From the cell containing the given text, extract its center point as [x, y] coordinate. 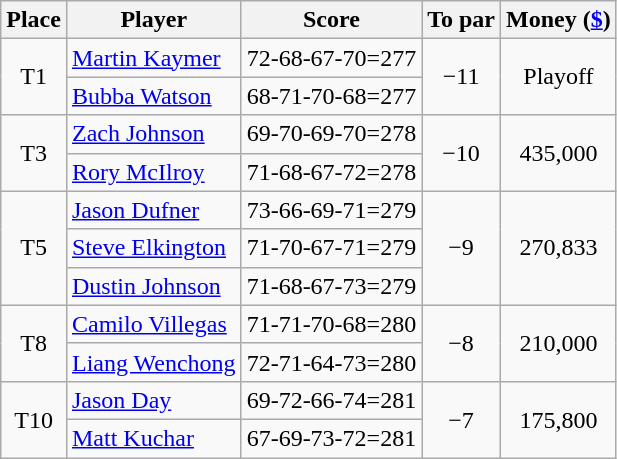
Bubba Watson [154, 96]
Money ($) [559, 20]
Playoff [559, 77]
Steve Elkington [154, 248]
73-66-69-71=279 [332, 210]
Jason Day [154, 400]
69-72-66-74=281 [332, 400]
Matt Kuchar [154, 438]
72-71-64-73=280 [332, 362]
71-71-70-68=280 [332, 324]
Player [154, 20]
Martin Kaymer [154, 58]
71-68-67-73=279 [332, 286]
72-68-67-70=277 [332, 58]
T1 [34, 77]
−8 [462, 343]
Score [332, 20]
71-70-67-71=279 [332, 248]
T5 [34, 248]
Camilo Villegas [154, 324]
69-70-69-70=278 [332, 134]
270,833 [559, 248]
−10 [462, 153]
T8 [34, 343]
68-71-70-68=277 [332, 96]
−11 [462, 77]
Dustin Johnson [154, 286]
−7 [462, 419]
−9 [462, 248]
T10 [34, 419]
Liang Wenchong [154, 362]
71-68-67-72=278 [332, 172]
To par [462, 20]
Place [34, 20]
210,000 [559, 343]
435,000 [559, 153]
175,800 [559, 419]
Jason Dufner [154, 210]
Rory McIlroy [154, 172]
T3 [34, 153]
Zach Johnson [154, 134]
67-69-73-72=281 [332, 438]
